Return (X, Y) of the center of cell containing provided text 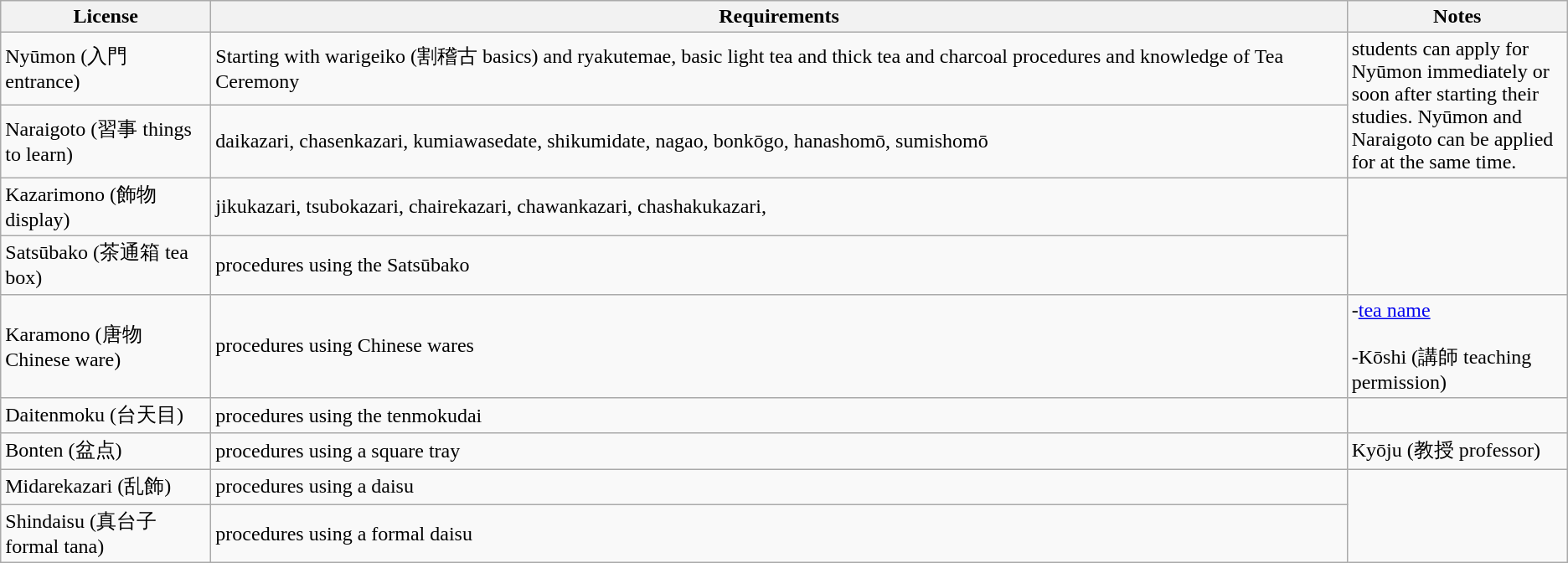
Requirements (779, 17)
Kyōju (教授 professor) (1457, 451)
Naraigoto (習事 things to learn) (106, 141)
procedures using a formal daisu (779, 534)
daikazari, chasenkazari, kumiawasedate, shikumidate, nagao, bonkōgo, hanashomō, sumishomō (779, 141)
procedures using Chinese wares (779, 346)
Bonten (盆点) (106, 451)
Notes (1457, 17)
License (106, 17)
procedures using the tenmokudai (779, 416)
Kazarimono (飾物 display) (106, 207)
procedures using the Satsūbako (779, 265)
jikukazari, tsubokazari, chairekazari, chawankazari, chashakukazari, (779, 207)
-tea name -Kōshi (講師 teaching permission) (1457, 346)
Daitenmoku (台天目) (106, 416)
students can apply for Nyūmon immediately or soon after starting their studies. Nyūmon and Naraigoto can be applied for at the same time. (1457, 106)
Satsūbako (茶通箱 tea box) (106, 265)
Shindaisu (真台子 formal tana) (106, 534)
Starting with warigeiko (割稽古 basics) and ryakutemae, basic light tea and thick tea and charcoal procedures and knowledge of Tea Ceremony (779, 69)
procedures using a daisu (779, 488)
procedures using a square tray (779, 451)
Karamono (唐物 Chinese ware) (106, 346)
Midarekazari (乱飾) (106, 488)
Nyūmon (入門 entrance) (106, 69)
